Scan for the cell matching the given text and deliver its [X, Y] coordinate at center. 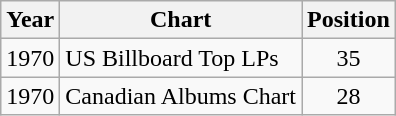
28 [349, 96]
Chart [181, 20]
Canadian Albums Chart [181, 96]
Position [349, 20]
US Billboard Top LPs [181, 58]
Year [30, 20]
35 [349, 58]
